Return (X, Y) of the center of cell containing provided text 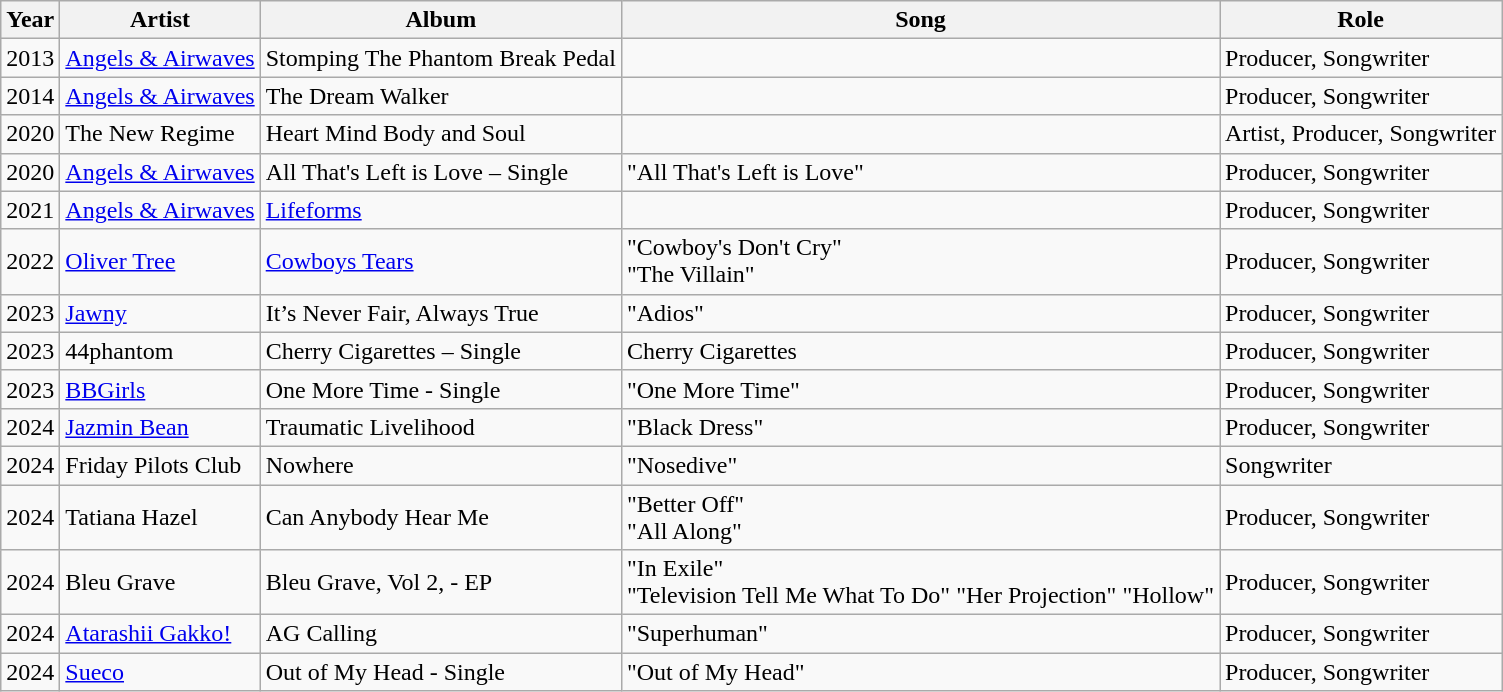
Cherry Cigarettes – Single (440, 351)
Friday Pilots Club (160, 465)
44phantom (160, 351)
One More Time - Single (440, 389)
BBGirls (160, 389)
Songwriter (1361, 465)
"Black Dress" (920, 427)
Lifeforms (440, 210)
The New Regime (160, 134)
Cherry Cigarettes (920, 351)
Bleu Grave (160, 582)
2022 (30, 262)
Sueco (160, 672)
"Nosedive" (920, 465)
"Out of My Head" (920, 672)
2021 (30, 210)
Artist, Producer, Songwriter (1361, 134)
Role (1361, 20)
"Superhuman" (920, 634)
Bleu Grave, Vol 2, - EP (440, 582)
2014 (30, 96)
Heart Mind Body and Soul (440, 134)
Album (440, 20)
All That's Left is Love – Single (440, 172)
Can Anybody Hear Me (440, 516)
AG Calling (440, 634)
"All That's Left is Love" (920, 172)
2013 (30, 58)
"One More Time" (920, 389)
Song (920, 20)
Jazmin Bean (160, 427)
"In Exile""Television Tell Me What To Do" "Her Projection" "Hollow" (920, 582)
The Dream Walker (440, 96)
Jawny (160, 313)
Year (30, 20)
It’s Never Fair, Always True (440, 313)
Stomping The Phantom Break Pedal (440, 58)
Traumatic Livelihood (440, 427)
Oliver Tree (160, 262)
Out of My Head - Single (440, 672)
"Cowboy's Don't Cry""The Villain" (920, 262)
Atarashii Gakko! (160, 634)
Artist (160, 20)
"Adios" (920, 313)
Tatiana Hazel (160, 516)
Cowboys Tears (440, 262)
"Better Off""All Along" (920, 516)
Nowhere (440, 465)
